Determine the [X, Y] coordinate at the center of the cell enclosing the given text.  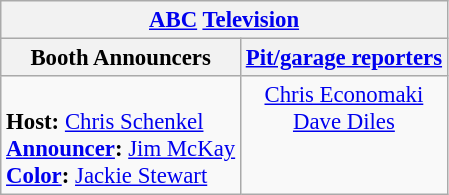
Host: Chris Schenkel Announcer: Jim McKay Color: Jackie Stewart [121, 136]
Booth Announcers [121, 58]
ABC Television [224, 20]
Chris EconomakiDave Diles [344, 136]
Pit/garage reporters [344, 58]
